Return (x, y) of the center of cell containing provided text 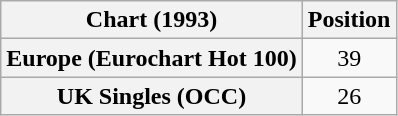
UK Singles (OCC) (152, 96)
26 (349, 96)
Position (349, 20)
39 (349, 58)
Chart (1993) (152, 20)
Europe (Eurochart Hot 100) (152, 58)
